Find where the given text appears and provide that cell's center as [x, y] coordinate. 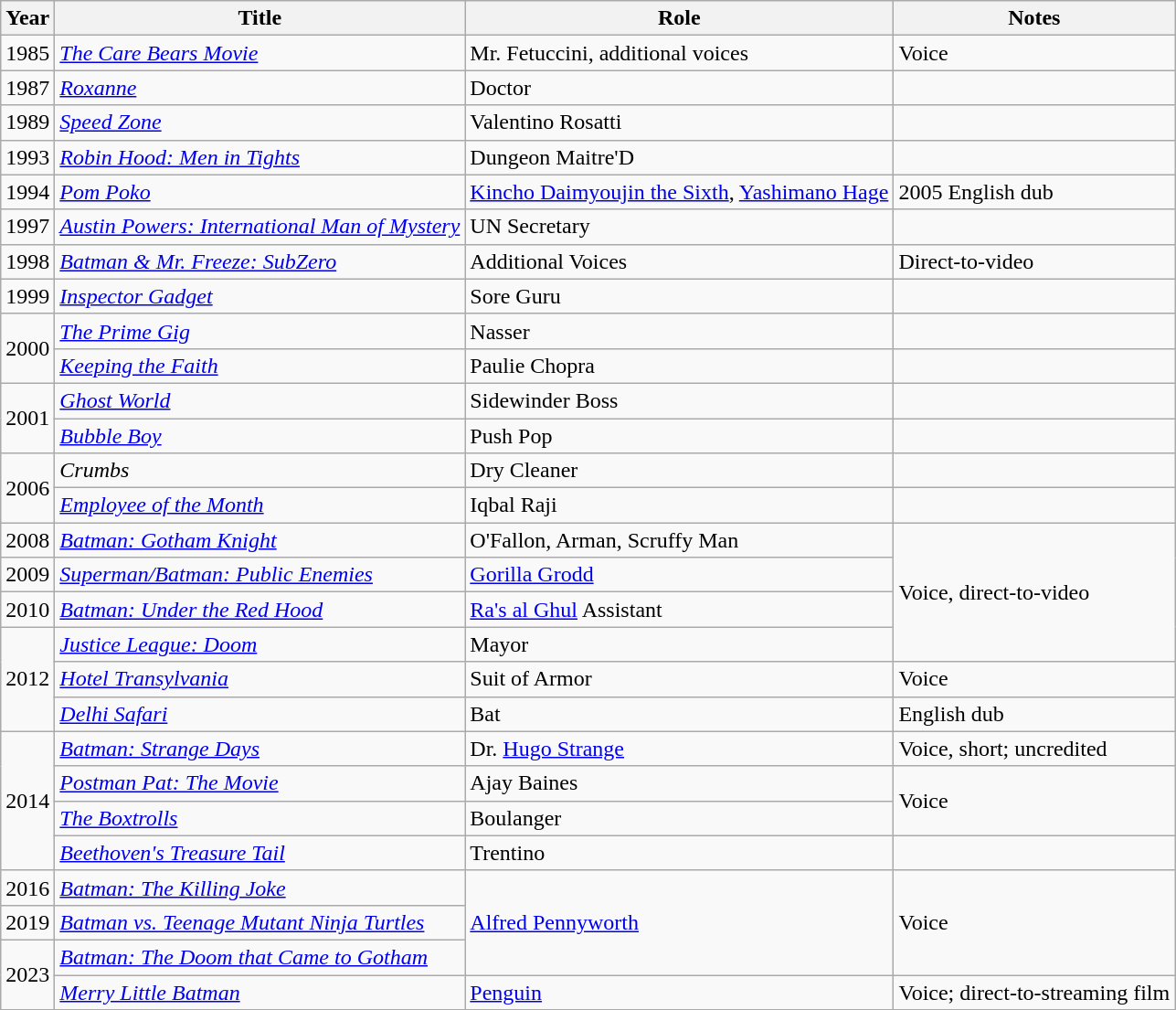
1994 [27, 192]
Roxanne [260, 88]
2010 [27, 610]
2009 [27, 575]
Robin Hood: Men in Tights [260, 157]
Title [260, 18]
Batman: The Killing Joke [260, 888]
2014 [27, 801]
Sore Guru [680, 296]
2005 English dub [1034, 192]
Iqbal Raji [680, 505]
Year [27, 18]
2019 [27, 922]
The Care Bears Movie [260, 53]
Gorilla Grodd [680, 575]
2006 [27, 488]
Austin Powers: International Man of Mystery [260, 227]
Bubble Boy [260, 436]
Dungeon Maitre'D [680, 157]
Voice, short; uncredited [1034, 749]
2016 [27, 888]
1989 [27, 122]
Speed Zone [260, 122]
Nasser [680, 331]
Alfred Pennyworth [680, 922]
Kincho Daimyoujin the Sixth, Yashimano Hage [680, 192]
Batman: Gotham Knight [260, 540]
Trentino [680, 853]
2008 [27, 540]
UN Secretary [680, 227]
Beethoven's Treasure Tail [260, 853]
Batman: Strange Days [260, 749]
Role [680, 18]
Batman & Mr. Freeze: SubZero [260, 261]
Penguin [680, 992]
Merry Little Batman [260, 992]
Valentino Rosatti [680, 122]
Paulie Chopra [680, 366]
Dry Cleaner [680, 471]
Notes [1034, 18]
Postman Pat: The Movie [260, 783]
Bat [680, 714]
Sidewinder Boss [680, 400]
2000 [27, 348]
Ajay Baines [680, 783]
2001 [27, 418]
Batman: The Doom that Came to Gotham [260, 957]
Suit of Armor [680, 679]
Batman: Under the Red Hood [260, 610]
Doctor [680, 88]
Dr. Hugo Strange [680, 749]
O'Fallon, Arman, Scruffy Man [680, 540]
1987 [27, 88]
Superman/Batman: Public Enemies [260, 575]
1985 [27, 53]
1999 [27, 296]
Pom Poko [260, 192]
Crumbs [260, 471]
The Prime Gig [260, 331]
1993 [27, 157]
Delhi Safari [260, 714]
Additional Voices [680, 261]
1998 [27, 261]
Employee of the Month [260, 505]
Keeping the Faith [260, 366]
Hotel Transylvania [260, 679]
Voice, direct-to-video [1034, 592]
2012 [27, 679]
Justice League: Doom [260, 644]
Mayor [680, 644]
English dub [1034, 714]
Batman vs. Teenage Mutant Ninja Turtles [260, 922]
1997 [27, 227]
Mr. Fetuccini, additional voices [680, 53]
Voice; direct-to-streaming film [1034, 992]
Push Pop [680, 436]
Inspector Gadget [260, 296]
2023 [27, 974]
The Boxtrolls [260, 818]
Ra's al Ghul Assistant [680, 610]
Boulanger [680, 818]
Direct-to-video [1034, 261]
Ghost World [260, 400]
